Detect which cell encompasses the target text, then output its (X, Y) center coordinate. 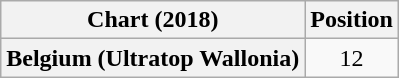
Chart (2018) (153, 20)
Position (352, 20)
12 (352, 58)
Belgium (Ultratop Wallonia) (153, 58)
